Determine the (X, Y) coordinate at the center of the cell enclosing the given text.  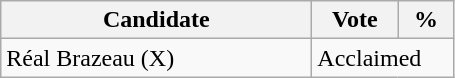
% (426, 20)
Vote (355, 20)
Acclaimed (383, 58)
Candidate (156, 20)
Réal Brazeau (X) (156, 58)
